Pinpoint the cell where the given text exists, returning its [X, Y] midpoint coordinate. 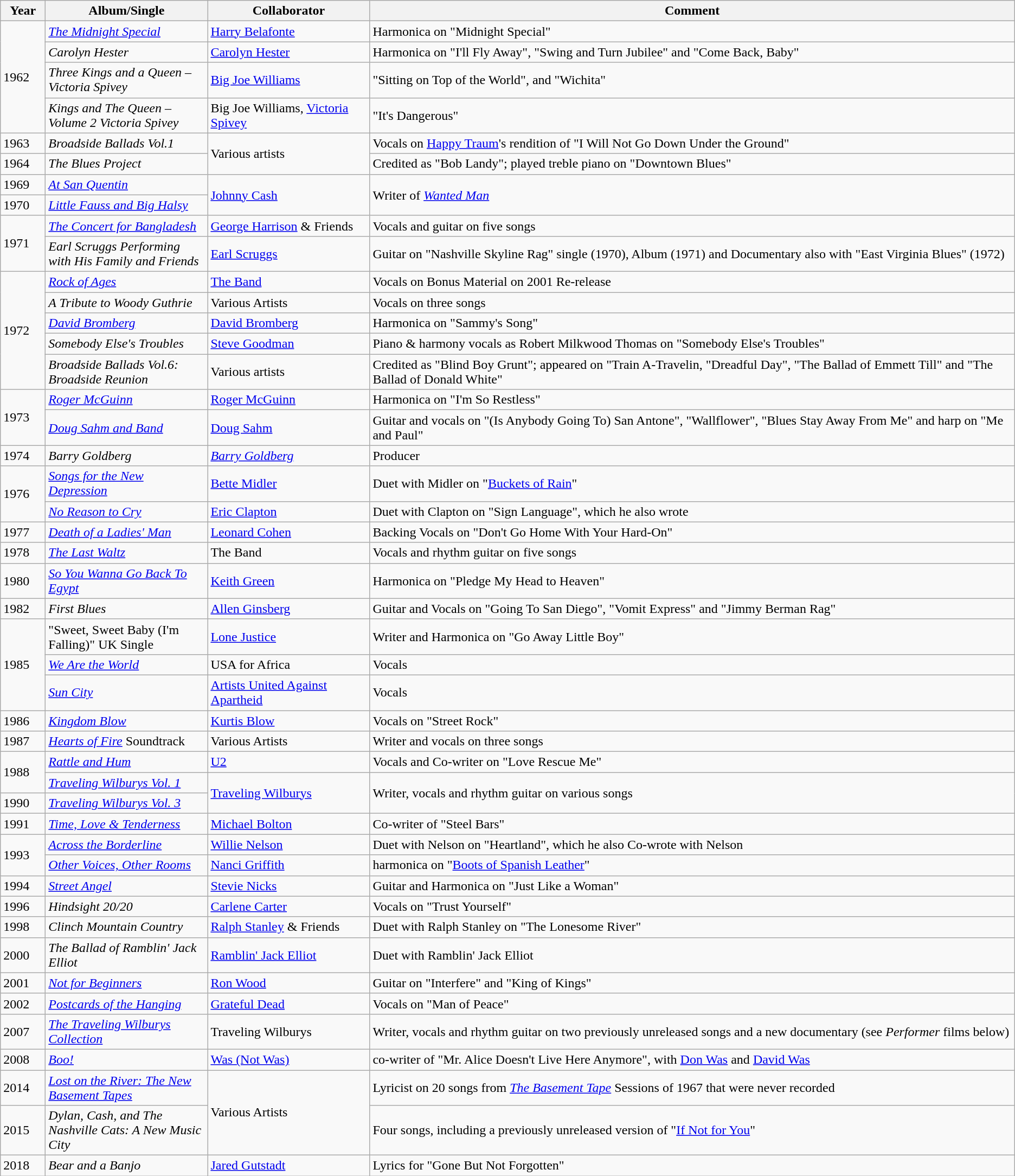
Guitar on "Interfere" and "King of Kings" [692, 983]
Producer [692, 456]
Writer and vocals on three songs [692, 742]
1993 [23, 855]
2015 [23, 1130]
Street Angel [127, 886]
Harmonica on "I'm So Restless" [692, 400]
Vocals and rhythm guitar on five songs [692, 553]
Rock of Ages [127, 282]
Harmonica on "Sammy's Song" [692, 323]
1996 [23, 906]
1964 [23, 164]
1973 [23, 418]
Rattle and Hum [127, 762]
Jared Gutstadt [288, 1166]
Year [23, 11]
Piano & harmony vocals as Robert Milkwood Thomas on "Somebody Else's Troubles" [692, 344]
Kurtis Blow [288, 721]
2007 [23, 1032]
At San Quentin [127, 184]
Vocals and Co-writer on "Love Rescue Me" [692, 762]
1970 [23, 205]
Leonard Cohen [288, 532]
Vocals on "Street Rock" [692, 721]
Duet with Nelson on "Heartland", which he also Co-wrote with Nelson [692, 845]
Hearts of Fire Soundtrack [127, 742]
Ralph Stanley & Friends [288, 927]
1963 [23, 143]
Lone Justice [288, 637]
Hindsight 20/20 [127, 906]
Johnny Cash [288, 195]
Lyrics for "Gone But Not Forgotten" [692, 1166]
Bette Midler [288, 484]
U2 [288, 762]
2014 [23, 1087]
Clinch Mountain Country [127, 927]
Collaborator [288, 11]
2001 [23, 983]
George Harrison & Friends [288, 226]
Vocals on Happy Traum's rendition of "I Will Not Go Down Under the Ground" [692, 143]
Big Joe Williams [288, 80]
Kingdom Blow [127, 721]
harmonica on "Boots of Spanish Leather" [692, 865]
Harmonica on "I'll Fly Away", "Swing and Turn Jubilee" and "Come Back, Baby" [692, 52]
Lost on the River: The New Basement Tapes [127, 1087]
Lyricist on 20 songs from The Basement Tape Sessions of 1967 that were never recorded [692, 1087]
So You Wanna Go Back To Egypt [127, 580]
Vocals on "Trust Yourself" [692, 906]
Credited as "Bob Landy"; played treble piano on "Downtown Blues" [692, 164]
The Concert for Bangladesh [127, 226]
Guitar and vocals on "(Is Anybody Going To) San Antone", "Wallflower", "Blues Stay Away From Me" and harp on "Me and Paul" [692, 427]
Not for Beginners [127, 983]
Grateful Dead [288, 1004]
Vocals on "Man of Peace" [692, 1004]
Three Kings and a Queen – Victoria Spivey [127, 80]
Vocals on Bonus Material on 2001 Re-release [692, 282]
2002 [23, 1004]
The Traveling Wilburys Collection [127, 1032]
Backing Vocals on "Don't Go Home With Your Hard-On" [692, 532]
Ron Wood [288, 983]
Doug Sahm and Band [127, 427]
1974 [23, 456]
2000 [23, 955]
Traveling Wilburys Vol. 1 [127, 783]
Carlene Carter [288, 906]
Co-writer of "Steel Bars" [692, 824]
Time, Love & Tenderness [127, 824]
Broadside Ballads Vol.1 [127, 143]
1991 [23, 824]
Steve Goodman [288, 344]
Allen Ginsberg [288, 609]
Vocals and guitar on five songs [692, 226]
The Ballad of Ramblin' Jack Elliot [127, 955]
Earl Scruggs [288, 254]
Writer of Wanted Man [692, 195]
Writer, vocals and rhythm guitar on two previously unreleased songs and a new documentary (see Performer films below) [692, 1032]
1987 [23, 742]
A Tribute to Woody Guthrie [127, 302]
1977 [23, 532]
Four songs, including a previously unreleased version of "If Not for You" [692, 1130]
Ramblin' Jack Elliot [288, 955]
Duet with Ralph Stanley on "The Lonesome River" [692, 927]
Stevie Nicks [288, 886]
1982 [23, 609]
Dylan, Cash, and The Nashville Cats: A New Music City [127, 1130]
"Sitting on Top of the World", and "Wichita" [692, 80]
1985 [23, 664]
"Sweet, Sweet Baby (I'm Falling)" UK Single [127, 637]
Little Fauss and Big Halsy [127, 205]
Writer, vocals and rhythm guitar on various songs [692, 793]
Comment [692, 11]
Big Joe Williams, Victoria Spivey [288, 115]
2008 [23, 1059]
Writer and Harmonica on "Go Away Little Boy" [692, 637]
Harmonica on "Midnight Special" [692, 31]
1971 [23, 243]
Boo! [127, 1059]
Guitar and Harmonica on "Just Like a Woman" [692, 886]
No Reason to Cry [127, 512]
Eric Clapton [288, 512]
1980 [23, 580]
Michael Bolton [288, 824]
Broadside Ballads Vol.6: Broadside Reunion [127, 372]
1962 [23, 77]
Sun City [127, 692]
Nanci Griffith [288, 865]
co-writer of "Mr. Alice Doesn't Live Here Anymore", with Don Was and David Was [692, 1059]
2018 [23, 1166]
Harry Belafonte [288, 31]
1978 [23, 553]
Doug Sahm [288, 427]
Duet with Clapton on "Sign Language", which he also wrote [692, 512]
Traveling Wilburys Vol. 3 [127, 803]
First Blues [127, 609]
Duet with Ramblin' Jack Elliot [692, 955]
Earl Scruggs Performing with His Family and Friends [127, 254]
Keith Green [288, 580]
The Blues Project [127, 164]
Credited as "Blind Boy Grunt"; appeared on "Train A-Travelin, "Dreadful Day", "The Ballad of Emmett Till" and "The Ballad of Donald White" [692, 372]
1972 [23, 330]
Postcards of the Hanging [127, 1004]
Somebody Else's Troubles [127, 344]
Album/Single [127, 11]
Other Voices, Other Rooms [127, 865]
Guitar and Vocals on "Going To San Diego", "Vomit Express" and "Jimmy Berman Rag" [692, 609]
"It's Dangerous" [692, 115]
Death of a Ladies' Man [127, 532]
The Midnight Special [127, 31]
Kings and The Queen – Volume 2 Victoria Spivey [127, 115]
1998 [23, 927]
Bear and a Banjo [127, 1166]
Willie Nelson [288, 845]
1986 [23, 721]
We Are the World [127, 664]
Guitar on "Nashville Skyline Rag" single (1970), Album (1971) and Documentary also with "East Virginia Blues" (1972) [692, 254]
1990 [23, 803]
Across the Borderline [127, 845]
Was (Not Was) [288, 1059]
1994 [23, 886]
Duet with Midler on "Buckets of Rain" [692, 484]
Artists United Against Apartheid [288, 692]
1969 [23, 184]
Vocals on three songs [692, 302]
Songs for the New Depression [127, 484]
Harmonica on "Pledge My Head to Heaven" [692, 580]
The Last Waltz [127, 553]
1976 [23, 494]
USA for Africa [288, 664]
1988 [23, 772]
